Provide the [X, Y] coordinate of the cell's center where the given text is located.  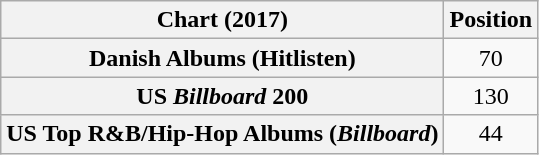
Position [491, 20]
Chart (2017) [222, 20]
US Top R&B/Hip-Hop Albums (Billboard) [222, 134]
44 [491, 134]
US Billboard 200 [222, 96]
130 [491, 96]
70 [491, 58]
Danish Albums (Hitlisten) [222, 58]
